Search for the cell housing the specified text and yield its [x, y] center coordinate. 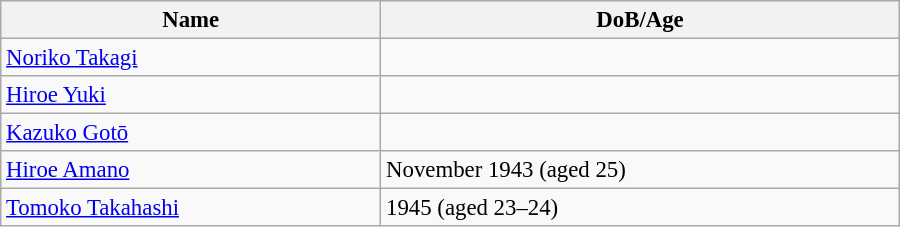
DoB/Age [640, 20]
Hiroe Yuki [191, 95]
November 1943 (aged 25) [640, 170]
Name [191, 20]
Kazuko Gotō [191, 133]
1945 (aged 23–24) [640, 208]
Hiroe Amano [191, 170]
Tomoko Takahashi [191, 208]
Noriko Takagi [191, 58]
